For the text-containing cell, return its midpoint in [x, y] coordinate format. 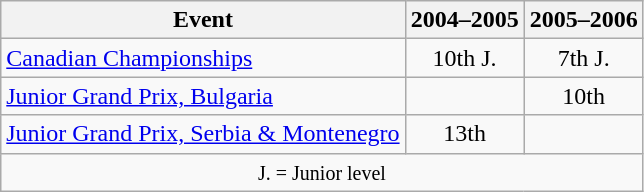
Junior Grand Prix, Bulgaria [203, 96]
10th J. [464, 58]
J. = Junior level [322, 172]
7th J. [584, 58]
13th [464, 134]
2005–2006 [584, 20]
Canadian Championships [203, 58]
10th [584, 96]
Junior Grand Prix, Serbia & Montenegro [203, 134]
Event [203, 20]
2004–2005 [464, 20]
